Scan for the cell matching the given text and deliver its [x, y] coordinate at center. 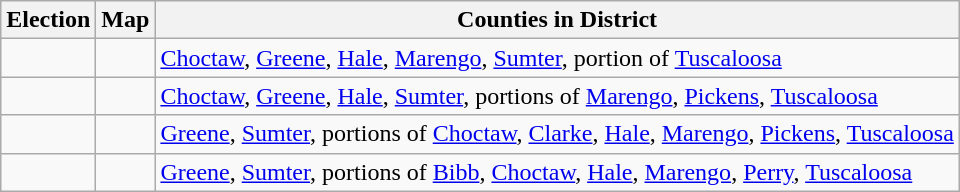
Counties in District [557, 20]
Election [48, 20]
Greene, Sumter, portions of Bibb, Choctaw, Hale, Marengo, Perry, Tuscaloosa [557, 172]
Choctaw, Greene, Hale, Sumter, portions of Marengo, Pickens, Tuscaloosa [557, 96]
Choctaw, Greene, Hale, Marengo, Sumter, portion of Tuscaloosa [557, 58]
Greene, Sumter, portions of Choctaw, Clarke, Hale, Marengo, Pickens, Tuscaloosa [557, 134]
Map [126, 20]
